Provide the (x, y) coordinate of the cell's center where the given text is located.  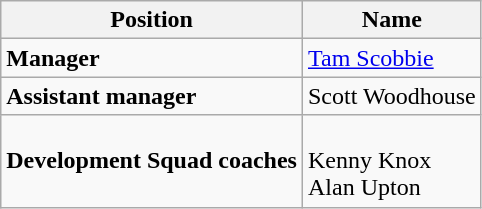
Kenny KnoxAlan Upton (392, 161)
Manager (152, 58)
Name (392, 20)
Scott Woodhouse (392, 96)
Position (152, 20)
Tam Scobbie (392, 58)
Assistant manager (152, 96)
Development Squad coaches (152, 161)
